Provide the (X, Y) coordinate of the cell's center where the given text is located.  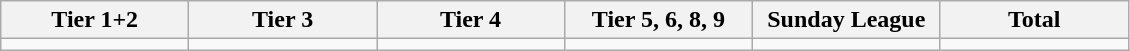
Tier 4 (471, 20)
Total (1034, 20)
Tier 3 (283, 20)
Tier 5, 6, 8, 9 (658, 20)
Sunday League (846, 20)
Tier 1+2 (95, 20)
